Determine the (x, y) coordinate at the center of the cell enclosing the given text.  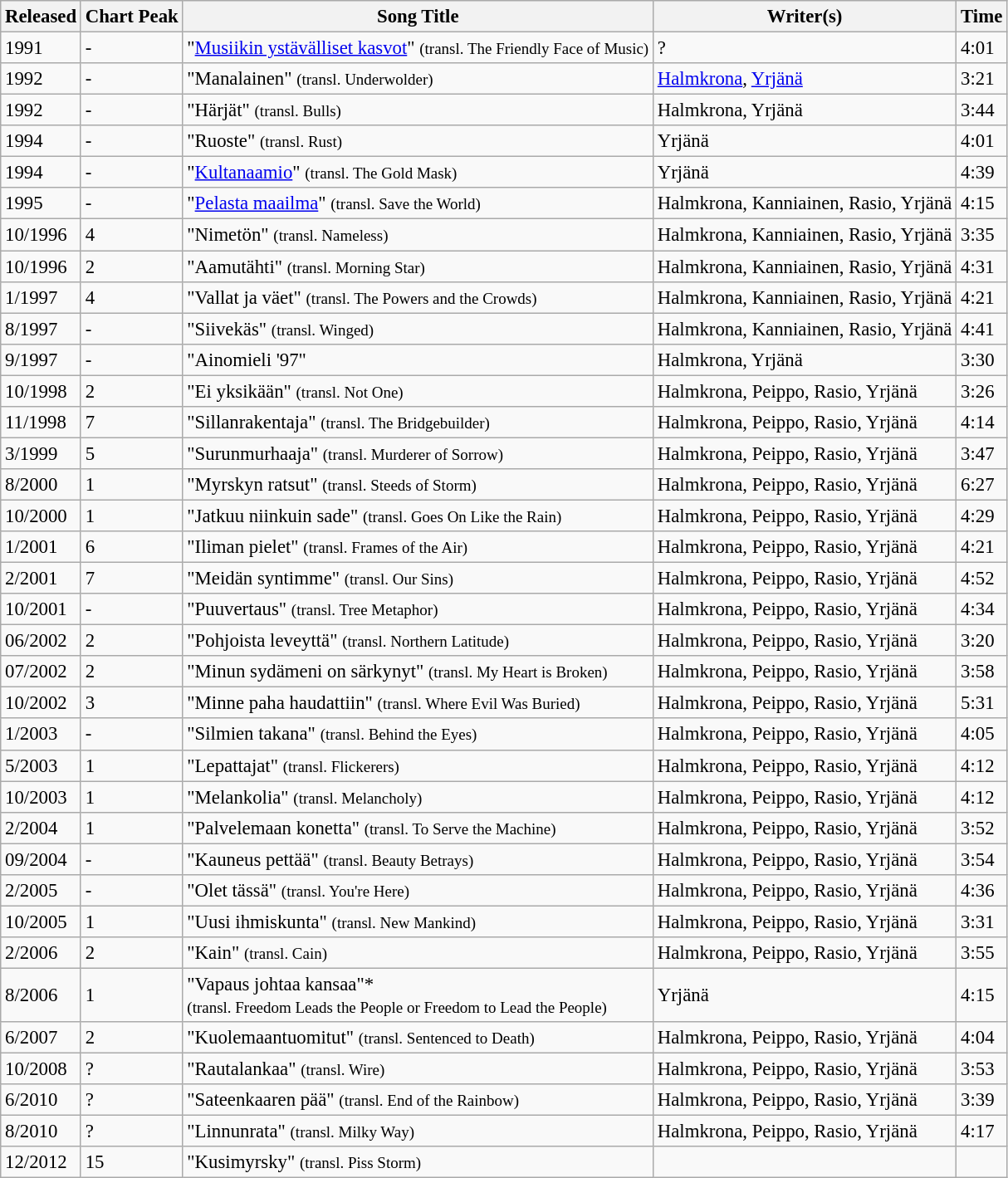
2/2001 (42, 579)
4:39 (981, 173)
"Silmien takana" (transl. Behind the Eyes) (418, 735)
"Iliman pielet" (transl. Frames of the Air) (418, 547)
3 (131, 703)
"Uusi ihmiskunta" (transl. New Mankind) (418, 921)
4:31 (981, 266)
4:36 (981, 891)
10/2001 (42, 609)
2/2005 (42, 891)
4:05 (981, 735)
"Myrskyn ratsut" (transl. Steeds of Storm) (418, 485)
3:21 (981, 79)
"Aamutähti" (transl. Morning Star) (418, 266)
3:58 (981, 672)
Writer(s) (804, 17)
9/1997 (42, 359)
"Pelasta maailma" (transl. Save the World) (418, 203)
4:34 (981, 609)
6/2007 (42, 1038)
3:31 (981, 921)
"Vallat ja väet" (transl. The Powers and the Crowds) (418, 297)
10/2002 (42, 703)
3:30 (981, 359)
06/2002 (42, 641)
1/2001 (42, 547)
4:52 (981, 579)
"Sateenkaaren pää" (transl. End of the Rainbow) (418, 1100)
"Linnunrata" (transl. Milky Way) (418, 1132)
"Nimetön" (transl. Nameless) (418, 235)
3:20 (981, 641)
3:35 (981, 235)
6/2010 (42, 1100)
"Rautalankaa" (transl. Wire) (418, 1069)
"Sillanrakentaja" (transl. The Bridgebuilder) (418, 423)
3:26 (981, 391)
07/2002 (42, 672)
1991 (42, 48)
"Surunmurhaaja" (transl. Murderer of Sorrow) (418, 453)
11/1998 (42, 423)
"Ainomieli '97" (418, 359)
"Kusimyrsky" (transl. Piss Storm) (418, 1162)
"Minne paha haudattiin" (transl. Where Evil Was Buried) (418, 703)
"Jatkuu niinkuin sade" (transl. Goes On Like the Rain) (418, 516)
10/2003 (42, 797)
Chart Peak (131, 17)
5 (131, 453)
8/2006 (42, 995)
"Siivekäs" (transl. Winged) (418, 329)
1/2003 (42, 735)
8/2000 (42, 485)
1995 (42, 203)
"Ruoste" (transl. Rust) (418, 141)
5:31 (981, 703)
"Manalainen" (transl. Underwolder) (418, 79)
1/1997 (42, 297)
"Kain" (transl. Cain) (418, 953)
"Kultanaamio" (transl. The Gold Mask) (418, 173)
6 (131, 547)
10/1998 (42, 391)
10/2005 (42, 921)
"Pohjoista leveyttä" (transl. Northern Latitude) (418, 641)
3/1999 (42, 453)
Released (42, 17)
4:41 (981, 329)
2/2006 (42, 953)
15 (131, 1162)
"Minun sydämeni on särkynyt" (transl. My Heart is Broken) (418, 672)
4:14 (981, 423)
"Lepattajat" (transl. Flickerers) (418, 765)
Song Title (418, 17)
3:44 (981, 110)
"Melankolia" (transl. Melancholy) (418, 797)
"Kauneus pettää" (transl. Beauty Betrays) (418, 859)
3:52 (981, 828)
"Musiikin ystävälliset kasvot" (transl. The Friendly Face of Music) (418, 48)
2/2004 (42, 828)
10/2000 (42, 516)
8/1997 (42, 329)
4:17 (981, 1132)
3:47 (981, 453)
3:39 (981, 1100)
"Ei yksikään" (transl. Not One) (418, 391)
"Vapaus johtaa kansaa"* (transl. Freedom Leads the People or Freedom to Lead the People) (418, 995)
"Palvelemaan konetta" (transl. To Serve the Machine) (418, 828)
"Härjät" (transl. Bulls) (418, 110)
"Kuolemaantuomitut" (transl. Sentenced to Death) (418, 1038)
3:53 (981, 1069)
8/2010 (42, 1132)
09/2004 (42, 859)
3:54 (981, 859)
4:29 (981, 516)
"Puuvertaus" (transl. Tree Metaphor) (418, 609)
3:55 (981, 953)
12/2012 (42, 1162)
6:27 (981, 485)
"Olet tässä" (transl. You're Here) (418, 891)
4:04 (981, 1038)
"Meidän syntimme" (transl. Our Sins) (418, 579)
10/2008 (42, 1069)
5/2003 (42, 765)
Time (981, 17)
